Identify which cell holds the provided text, then report its [x, y] central coordinate. 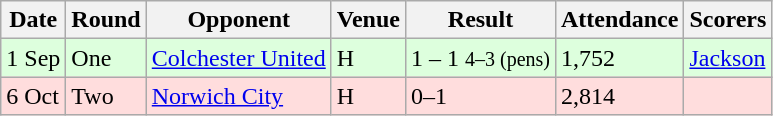
Date [34, 20]
0–1 [480, 96]
1,752 [619, 58]
Colchester United [238, 58]
Result [480, 20]
Opponent [238, 20]
2,814 [619, 96]
Scorers [728, 20]
Norwich City [238, 96]
Round [106, 20]
Jackson [728, 58]
Attendance [619, 20]
1 Sep [34, 58]
6 Oct [34, 96]
Venue [368, 20]
Two [106, 96]
1 – 1 4–3 (pens) [480, 58]
One [106, 58]
